Find where the given text appears and provide that cell's center as [x, y] coordinate. 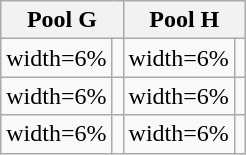
Pool H [184, 20]
Pool G [62, 20]
